Locate the cell with the specified text and output its (x, y) center coordinate. 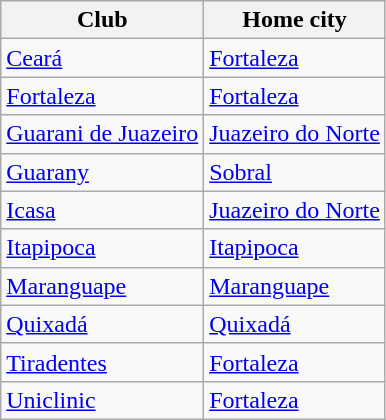
Club (102, 20)
Ceará (102, 58)
Guarani de Juazeiro (102, 134)
Icasa (102, 210)
Uniclinic (102, 400)
Home city (295, 20)
Tiradentes (102, 362)
Guarany (102, 172)
Sobral (295, 172)
